Output the [X, Y] coordinate of the center of the cell containing the given text.  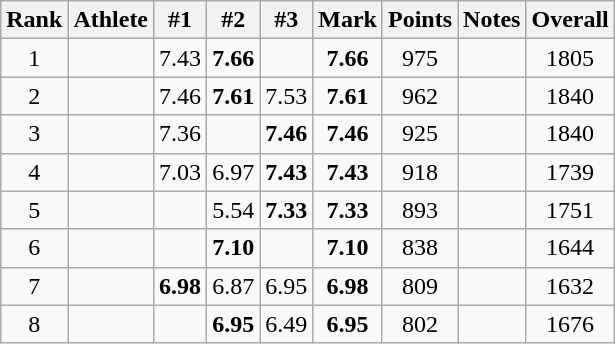
1805 [570, 58]
6.87 [234, 286]
Notes [492, 20]
1 [34, 58]
8 [34, 324]
5.54 [234, 210]
Overall [570, 20]
Mark [348, 20]
1644 [570, 248]
1676 [570, 324]
7.36 [180, 134]
925 [420, 134]
#3 [286, 20]
7.03 [180, 172]
6.97 [234, 172]
1632 [570, 286]
975 [420, 58]
#2 [234, 20]
1751 [570, 210]
5 [34, 210]
809 [420, 286]
6.49 [286, 324]
838 [420, 248]
3 [34, 134]
Points [420, 20]
4 [34, 172]
918 [420, 172]
1739 [570, 172]
962 [420, 96]
7.53 [286, 96]
893 [420, 210]
802 [420, 324]
Rank [34, 20]
2 [34, 96]
#1 [180, 20]
Athlete [111, 20]
6 [34, 248]
7 [34, 286]
